From the cell containing the given text, extract its center point as (x, y) coordinate. 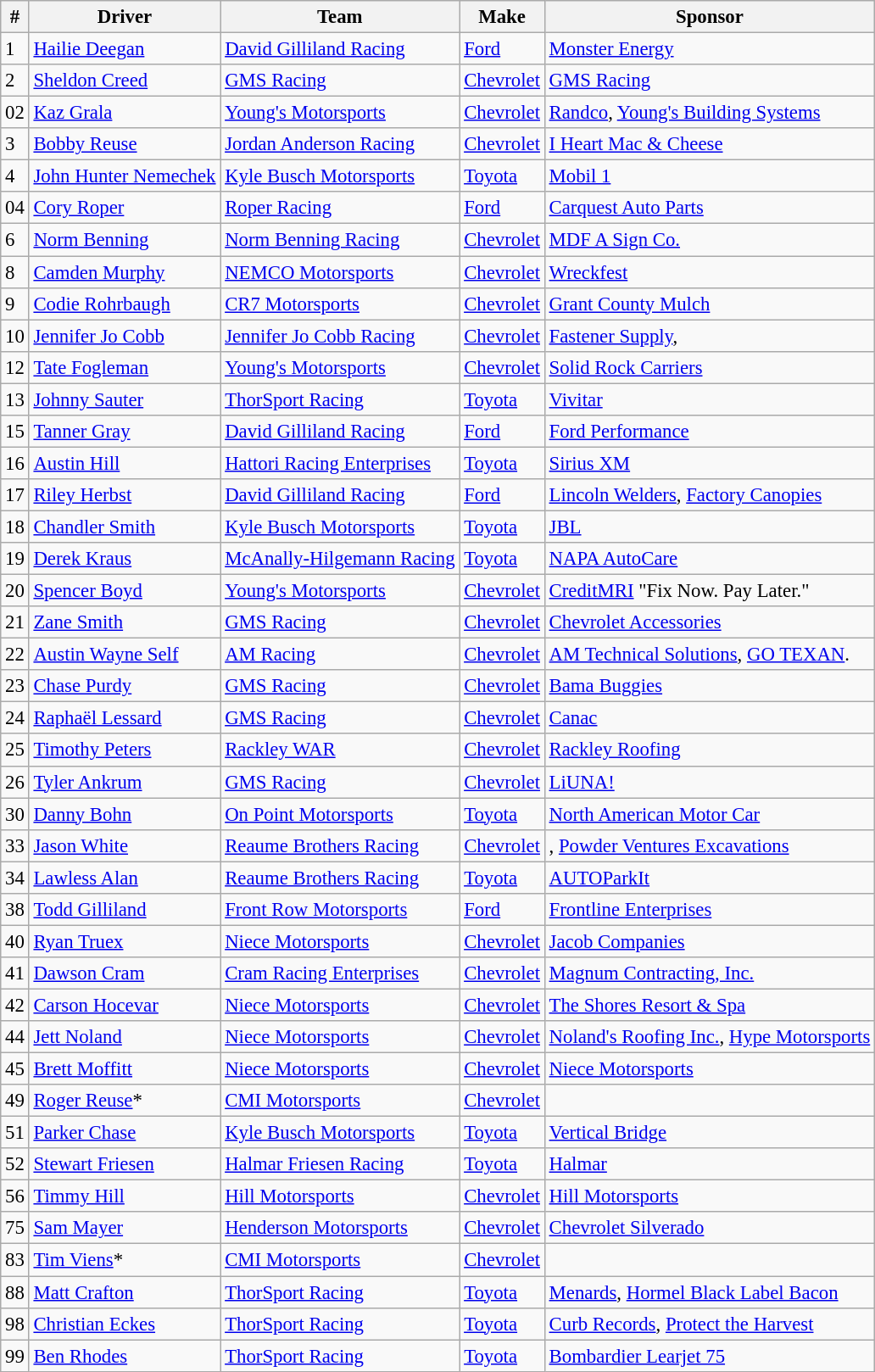
44 (15, 1037)
Tyler Ankrum (125, 782)
Jennifer Jo Cobb (125, 336)
Danny Bohn (125, 814)
6 (15, 240)
JBL (709, 527)
Camden Murphy (125, 272)
04 (15, 208)
Make (502, 17)
38 (15, 910)
Todd Gilliland (125, 910)
Noland's Roofing Inc., Hype Motorsports (709, 1037)
Timmy Hill (125, 1196)
83 (15, 1260)
Austin Hill (125, 463)
NEMCO Motorsports (340, 272)
Sam Mayer (125, 1229)
24 (15, 718)
Rackley Roofing (709, 750)
Henderson Motorsports (340, 1229)
40 (15, 941)
30 (15, 814)
# (15, 17)
Front Row Motorsports (340, 910)
Norm Benning (125, 240)
20 (15, 591)
Jason White (125, 845)
Roper Racing (340, 208)
1 (15, 49)
75 (15, 1229)
, Powder Ventures Excavations (709, 845)
Randco, Young's Building Systems (709, 113)
Spencer Boyd (125, 591)
Timothy Peters (125, 750)
Jordan Anderson Racing (340, 144)
LiUNA! (709, 782)
Hailie Deegan (125, 49)
North American Motor Car (709, 814)
Canac (709, 718)
18 (15, 527)
On Point Motorsports (340, 814)
88 (15, 1292)
Solid Rock Carriers (709, 367)
Cram Racing Enterprises (340, 973)
8 (15, 272)
Sponsor (709, 17)
Magnum Contracting, Inc. (709, 973)
Carson Hocevar (125, 1005)
15 (15, 432)
Stewart Friesen (125, 1164)
Cory Roper (125, 208)
Sheldon Creed (125, 81)
52 (15, 1164)
John Hunter Nemechek (125, 176)
Bama Buggies (709, 686)
22 (15, 655)
02 (15, 113)
Wreckfest (709, 272)
10 (15, 336)
Lincoln Welders, Factory Canopies (709, 495)
Chevrolet Silverado (709, 1229)
2 (15, 81)
Curb Records, Protect the Harvest (709, 1324)
CR7 Motorsports (340, 304)
Bombardier Learjet 75 (709, 1356)
45 (15, 1069)
13 (15, 399)
Chandler Smith (125, 527)
42 (15, 1005)
Team (340, 17)
17 (15, 495)
Grant County Mulch (709, 304)
23 (15, 686)
I Heart Mac & Cheese (709, 144)
Matt Crafton (125, 1292)
3 (15, 144)
Ryan Truex (125, 941)
26 (15, 782)
Vertical Bridge (709, 1133)
9 (15, 304)
Carquest Auto Parts (709, 208)
34 (15, 878)
Parker Chase (125, 1133)
Riley Herbst (125, 495)
AUTOParkIt (709, 878)
Monster Energy (709, 49)
Jett Noland (125, 1037)
Driver (125, 17)
Ben Rhodes (125, 1356)
21 (15, 622)
AM Technical Solutions, GO TEXAN. (709, 655)
The Shores Resort & Spa (709, 1005)
Tate Fogleman (125, 367)
99 (15, 1356)
Norm Benning Racing (340, 240)
51 (15, 1133)
19 (15, 559)
Roger Reuse* (125, 1101)
Austin Wayne Self (125, 655)
Zane Smith (125, 622)
AM Racing (340, 655)
MDF A Sign Co. (709, 240)
Menards, Hormel Black Label Bacon (709, 1292)
25 (15, 750)
Tanner Gray (125, 432)
Chase Purdy (125, 686)
Christian Eckes (125, 1324)
Sirius XM (709, 463)
98 (15, 1324)
Halmar Friesen Racing (340, 1164)
Dawson Cram (125, 973)
Derek Kraus (125, 559)
Vivitar (709, 399)
41 (15, 973)
Frontline Enterprises (709, 910)
CreditMRI "Fix Now. Pay Later." (709, 591)
McAnally-Hilgemann Racing (340, 559)
33 (15, 845)
Codie Rohrbaugh (125, 304)
4 (15, 176)
Bobby Reuse (125, 144)
Hattori Racing Enterprises (340, 463)
Mobil 1 (709, 176)
49 (15, 1101)
Chevrolet Accessories (709, 622)
Kaz Grala (125, 113)
Johnny Sauter (125, 399)
Tim Viens* (125, 1260)
12 (15, 367)
Lawless Alan (125, 878)
Raphaël Lessard (125, 718)
NAPA AutoCare (709, 559)
Jennifer Jo Cobb Racing (340, 336)
Fastener Supply, (709, 336)
Brett Moffitt (125, 1069)
Rackley WAR (340, 750)
Jacob Companies (709, 941)
16 (15, 463)
Halmar (709, 1164)
56 (15, 1196)
Ford Performance (709, 432)
